For the text-containing cell, return its midpoint in [X, Y] coordinate format. 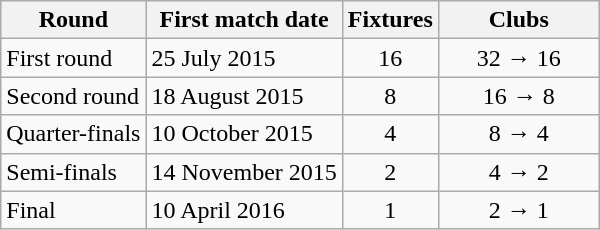
4 → 2 [518, 172]
14 November 2015 [244, 172]
First match date [244, 20]
8 [390, 96]
10 April 2016 [244, 210]
8 → 4 [518, 134]
10 October 2015 [244, 134]
16 → 8 [518, 96]
1 [390, 210]
Quarter-finals [74, 134]
Final [74, 210]
Fixtures [390, 20]
Semi-finals [74, 172]
16 [390, 58]
25 July 2015 [244, 58]
2 [390, 172]
4 [390, 134]
Round [74, 20]
18 August 2015 [244, 96]
First round [74, 58]
Second round [74, 96]
Clubs [518, 20]
32 → 16 [518, 58]
2 → 1 [518, 210]
